Determine the [x, y] coordinate at the center of the cell enclosing the given text.  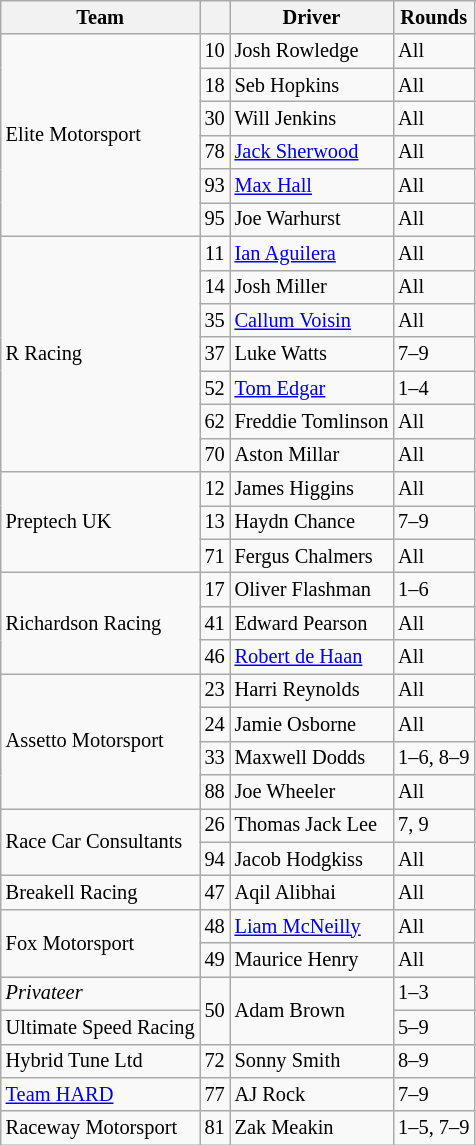
8–9 [434, 1061]
Richardson Racing [100, 622]
Zak Meakin [312, 1128]
1–3 [434, 993]
26 [215, 825]
33 [215, 758]
18 [215, 85]
Maxwell Dodds [312, 758]
Ian Aguilera [312, 253]
Race Car Consultants [100, 842]
14 [215, 287]
Max Hall [312, 186]
Callum Voisin [312, 320]
Freddie Tomlinson [312, 421]
Thomas Jack Lee [312, 825]
1–5, 7–9 [434, 1128]
11 [215, 253]
Seb Hopkins [312, 85]
88 [215, 791]
81 [215, 1128]
Sonny Smith [312, 1061]
Aqil Alibhai [312, 892]
50 [215, 1010]
70 [215, 455]
Fergus Chalmers [312, 556]
Breakell Racing [100, 892]
Preptech UK [100, 522]
Luke Watts [312, 354]
Joe Wheeler [312, 791]
Team HARD [100, 1094]
52 [215, 388]
5–9 [434, 1027]
71 [215, 556]
Edward Pearson [312, 623]
Robert de Haan [312, 657]
Josh Miller [312, 287]
12 [215, 489]
Privateer [100, 993]
Will Jenkins [312, 118]
37 [215, 354]
R Racing [100, 354]
24 [215, 724]
Driver [312, 17]
Team [100, 17]
7, 9 [434, 825]
77 [215, 1094]
72 [215, 1061]
46 [215, 657]
Jack Sherwood [312, 152]
James Higgins [312, 489]
10 [215, 51]
78 [215, 152]
Raceway Motorsport [100, 1128]
95 [215, 219]
Aston Millar [312, 455]
23 [215, 690]
17 [215, 589]
94 [215, 859]
48 [215, 926]
Harri Reynolds [312, 690]
30 [215, 118]
47 [215, 892]
62 [215, 421]
Rounds [434, 17]
Fox Motorsport [100, 942]
35 [215, 320]
Tom Edgar [312, 388]
13 [215, 522]
Maurice Henry [312, 960]
93 [215, 186]
Josh Rowledge [312, 51]
Oliver Flashman [312, 589]
Elite Motorsport [100, 135]
1–6 [434, 589]
1–4 [434, 388]
41 [215, 623]
AJ Rock [312, 1094]
Liam McNeilly [312, 926]
Jamie Osborne [312, 724]
Haydn Chance [312, 522]
Adam Brown [312, 1010]
Hybrid Tune Ltd [100, 1061]
1–6, 8–9 [434, 758]
Jacob Hodgkiss [312, 859]
Ultimate Speed Racing [100, 1027]
Joe Warhurst [312, 219]
Assetto Motorsport [100, 740]
49 [215, 960]
